Return the (x, y) coordinate for the center point of the cell that contains the specified text.  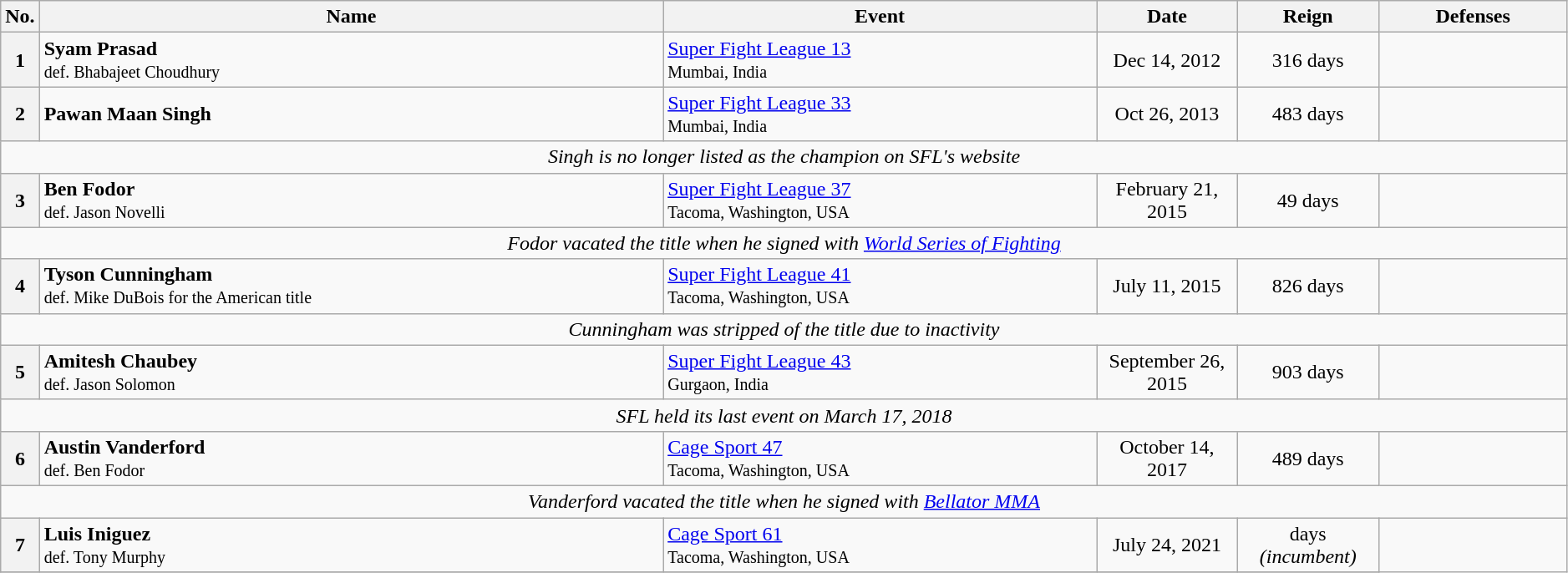
7 (20, 545)
Singh is no longer listed as the champion on SFL's website (784, 157)
2 (20, 114)
Amitesh Chaubey def. Jason Solomon (351, 373)
Event (880, 17)
826 days (1308, 286)
Luis Iniguezdef. Tony Murphy (351, 545)
Cage Sport 47Tacoma, Washington, USA (880, 458)
No. (20, 17)
Cunningham was stripped of the title due to inactivity (784, 329)
489 days (1308, 458)
4 (20, 286)
Oct 26, 2013 (1168, 114)
Cage Sport 61Tacoma, Washington, USA (880, 545)
Syam Prasaddef. Bhabajeet Choudhury (351, 60)
Date (1168, 17)
6 (20, 458)
483 days (1308, 114)
Austin Vanderforddef. Ben Fodor (351, 458)
Super Fight League 41Tacoma, Washington, USA (880, 286)
Defenses (1473, 17)
Tyson Cunninghamdef. Mike DuBois for the American title (351, 286)
October 14, 2017 (1168, 458)
3 (20, 200)
Pawan Maan Singh (351, 114)
Vanderford vacated the title when he signed with Bellator MMA (784, 501)
July 11, 2015 (1168, 286)
Dec 14, 2012 (1168, 60)
903 days (1308, 373)
days(incumbent) (1308, 545)
SFL held its last event on March 17, 2018 (784, 415)
5 (20, 373)
Super Fight League 33Mumbai, India (880, 114)
July 24, 2021 (1168, 545)
February 21, 2015 (1168, 200)
Reign (1308, 17)
Super Fight League 37Tacoma, Washington, USA (880, 200)
Super Fight League 13Mumbai, India (880, 60)
316 days (1308, 60)
Fodor vacated the title when he signed with World Series of Fighting (784, 243)
September 26, 2015 (1168, 373)
Ben Fodordef. Jason Novelli (351, 200)
1 (20, 60)
Super Fight League 43Gurgaon, India (880, 373)
Name (351, 17)
49 days (1308, 200)
